Return (X, Y) of the center of cell containing provided text 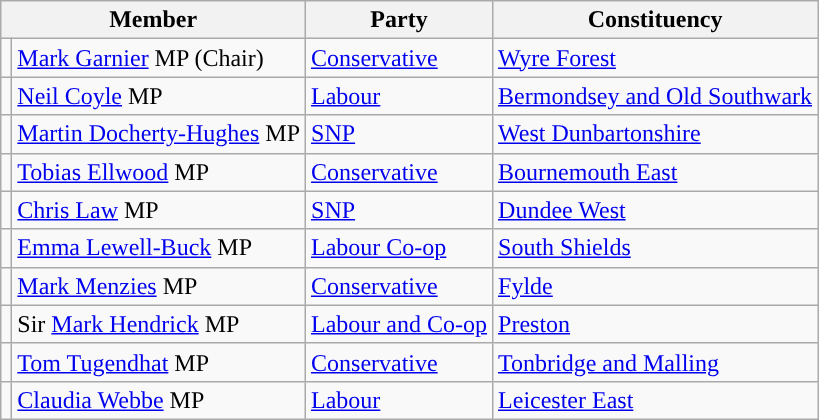
Tonbridge and Malling (656, 362)
Tobias Ellwood MP (159, 172)
Leicester East (656, 400)
Martin Docherty-Hughes MP (159, 134)
Claudia Webbe MP (159, 400)
Preston (656, 324)
Bermondsey and Old Southwark (656, 96)
Fylde (656, 286)
Dundee West (656, 210)
Emma Lewell-Buck MP (159, 248)
Party (400, 20)
Labour and Co-op (400, 324)
Bournemouth East (656, 172)
Neil Coyle MP (159, 96)
Tom Tugendhat MP (159, 362)
West Dunbartonshire (656, 134)
Constituency (656, 20)
Wyre Forest (656, 58)
Mark Menzies MP (159, 286)
South Shields (656, 248)
Chris Law MP (159, 210)
Member (154, 20)
Labour Co-op (400, 248)
Mark Garnier MP (Chair) (159, 58)
Sir Mark Hendrick MP (159, 324)
